Extract the (X, Y) coordinate from the center of the cell holding the provided text.  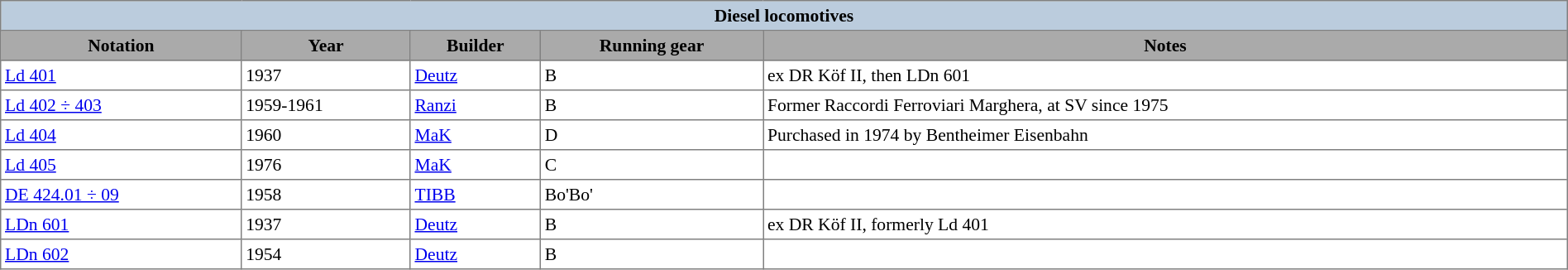
C (652, 165)
Ld 404 (121, 135)
TIBB (475, 195)
Running gear (652, 46)
ex DR Köf II, formerly Ld 401 (1166, 224)
DE 424.01 ÷ 09 (121, 195)
ex DR Köf II, then LDn 601 (1166, 75)
Former Raccordi Ferroviari Marghera, at SV since 1975 (1166, 105)
1958 (326, 195)
Ranzi (475, 105)
Year (326, 46)
1954 (326, 254)
Notation (121, 46)
Notes (1166, 46)
1960 (326, 135)
Diesel locomotives (784, 16)
LDn 601 (121, 224)
Ld 402 ÷ 403 (121, 105)
Builder (475, 46)
D (652, 135)
Ld 405 (121, 165)
Purchased in 1974 by Bentheimer Eisenbahn (1166, 135)
1959-1961 (326, 105)
Bo'Bo' (652, 195)
Ld 401 (121, 75)
LDn 602 (121, 254)
1976 (326, 165)
